Identify which cell holds the provided text, then report its (X, Y) central coordinate. 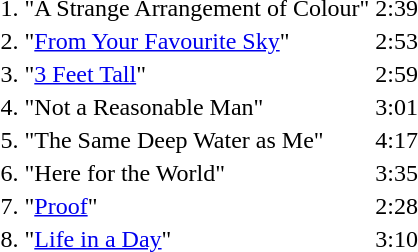
"The Same Deep Water as Me" (197, 140)
"From Your Favourite Sky" (197, 41)
"3 Feet Tall" (197, 74)
"Here for the World" (197, 173)
"Not a Reasonable Man" (197, 107)
"Proof" (197, 206)
